Find where the given text appears and provide that cell's center as [x, y] coordinate. 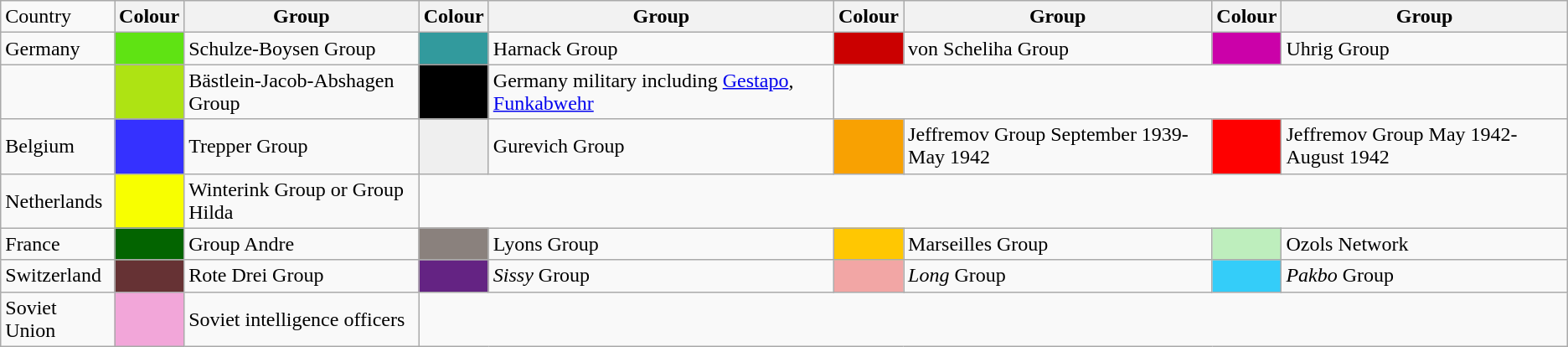
Netherlands [58, 201]
Soviet Union [58, 319]
Rote Drei Group [302, 276]
Long Group [1058, 276]
Jeffremov Group September 1939-May 1942 [1058, 146]
Group Andre [302, 244]
Trepper Group [302, 146]
Germany military including Gestapo, Funkabwehr [661, 92]
Gurevich Group [661, 146]
Soviet intelligence officers [302, 319]
Ozols Network [1424, 244]
Country [58, 17]
Harnack Group [661, 49]
Belgium [58, 146]
Sissy Group [661, 276]
Marseilles Group [1058, 244]
France [58, 244]
Uhrig Group [1424, 49]
von Scheliha Group [1058, 49]
Lyons Group [661, 244]
Schulze-Boysen Group [302, 49]
Pakbo Group [1424, 276]
Jeffremov Group May 1942-August 1942 [1424, 146]
Switzerland [58, 276]
Winterink Group or Group Hilda [302, 201]
Bästlein-Jacob-Abshagen Group [302, 92]
Germany [58, 49]
